Pinpoint the cell where the given text exists, returning its (X, Y) midpoint coordinate. 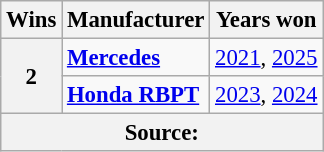
Manufacturer (136, 20)
2021, 2025 (266, 58)
Source: (162, 133)
Mercedes (136, 58)
2023, 2024 (266, 95)
Honda RBPT (136, 95)
Years won (266, 20)
2 (32, 76)
Wins (32, 20)
